Determine the [x, y] coordinate at the center of the cell enclosing the given text.  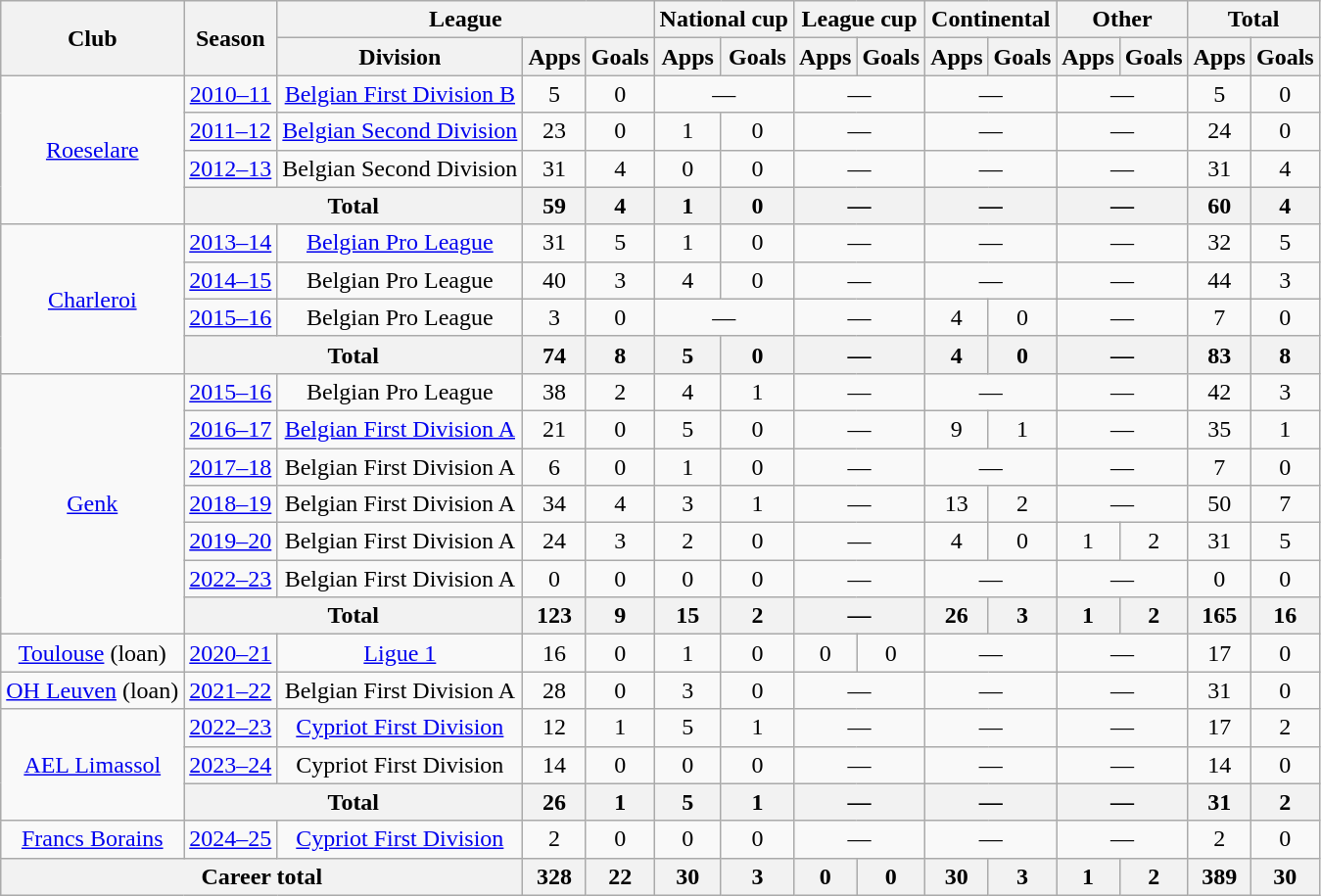
32 [1219, 243]
2017–18 [231, 467]
Toulouse (loan) [92, 653]
13 [957, 504]
15 [687, 616]
League [466, 20]
2016–17 [231, 429]
Division [400, 57]
38 [554, 392]
Francs Borains [92, 839]
Genk [92, 503]
2019–20 [231, 542]
2024–25 [231, 839]
23 [554, 131]
44 [1219, 280]
2011–12 [231, 131]
2021–22 [231, 690]
28 [554, 690]
Ligue 1 [400, 653]
Belgian First Division B [400, 94]
Career total [262, 876]
50 [1219, 504]
League cup [859, 20]
Roeselare [92, 150]
389 [1219, 876]
Club [92, 38]
2012–13 [231, 168]
40 [554, 280]
34 [554, 504]
Charleroi [92, 299]
Continental [991, 20]
22 [620, 876]
6 [554, 467]
123 [554, 616]
AEL Limassol [92, 765]
60 [1219, 206]
2020–21 [231, 653]
2018–19 [231, 504]
165 [1219, 616]
Season [231, 38]
12 [554, 728]
Other [1122, 20]
74 [554, 354]
35 [1219, 429]
42 [1219, 392]
OH Leuven (loan) [92, 690]
2014–15 [231, 280]
83 [1219, 354]
2010–11 [231, 94]
2023–24 [231, 765]
21 [554, 429]
59 [554, 206]
2013–14 [231, 243]
328 [554, 876]
National cup [724, 20]
